For the text-containing cell, return its midpoint in (X, Y) coordinate format. 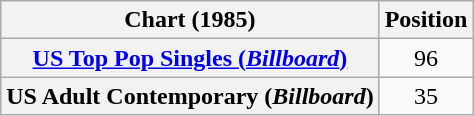
96 (426, 58)
Chart (1985) (190, 20)
Position (426, 20)
US Adult Contemporary (Billboard) (190, 96)
US Top Pop Singles (Billboard) (190, 58)
35 (426, 96)
